Return the [X, Y] coordinate for the center point of the cell that contains the specified text.  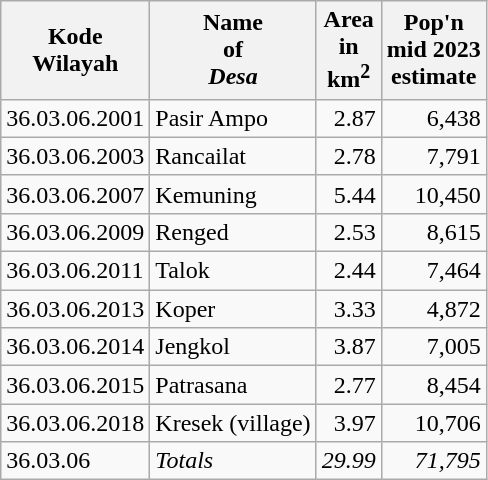
Rancailat [233, 156]
10,706 [434, 423]
Totals [233, 461]
5.44 [348, 194]
Pasir Ampo [233, 118]
36.03.06.2001 [76, 118]
2.87 [348, 118]
36.03.06 [76, 461]
7,464 [434, 271]
Kresek (village) [233, 423]
71,795 [434, 461]
Renged [233, 232]
2.77 [348, 385]
3.97 [348, 423]
6,438 [434, 118]
36.03.06.2007 [76, 194]
36.03.06.2018 [76, 423]
36.03.06.2013 [76, 309]
2.53 [348, 232]
8,615 [434, 232]
2.78 [348, 156]
10,450 [434, 194]
36.03.06.2003 [76, 156]
3.33 [348, 309]
Name of Desa [233, 50]
2.44 [348, 271]
Kode Wilayah [76, 50]
Koper [233, 309]
Kemuning [233, 194]
36.03.06.2009 [76, 232]
8,454 [434, 385]
36.03.06.2014 [76, 347]
4,872 [434, 309]
Pop'nmid 2023estimate [434, 50]
36.03.06.2011 [76, 271]
7,791 [434, 156]
7,005 [434, 347]
3.87 [348, 347]
Patrasana [233, 385]
36.03.06.2015 [76, 385]
Jengkol [233, 347]
Talok [233, 271]
Area in km2 [348, 50]
29.99 [348, 461]
